From the cell containing the given text, extract its center point as [X, Y] coordinate. 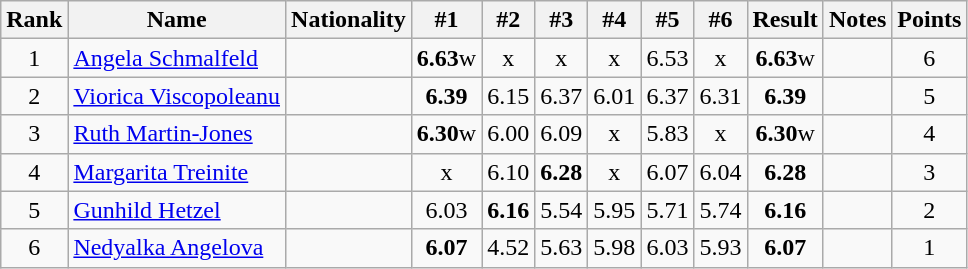
#5 [668, 20]
Points [930, 20]
Result [785, 20]
5.93 [720, 248]
Nedyalka Angelova [177, 248]
5.98 [614, 248]
Rank [34, 20]
#4 [614, 20]
6.00 [508, 134]
5.83 [668, 134]
5.95 [614, 210]
6.10 [508, 172]
#2 [508, 20]
#1 [446, 20]
6.15 [508, 96]
Angela Schmalfeld [177, 58]
6.31 [720, 96]
#3 [562, 20]
6.09 [562, 134]
6.04 [720, 172]
Viorica Viscopoleanu [177, 96]
5.74 [720, 210]
Gunhild Hetzel [177, 210]
4.52 [508, 248]
5.71 [668, 210]
Name [177, 20]
6.53 [668, 58]
5.63 [562, 248]
5.54 [562, 210]
Nationality [349, 20]
Margarita Treinite [177, 172]
Ruth Martin-Jones [177, 134]
6.01 [614, 96]
#6 [720, 20]
Notes [857, 20]
